Detect which cell encompasses the target text, then output its (x, y) center coordinate. 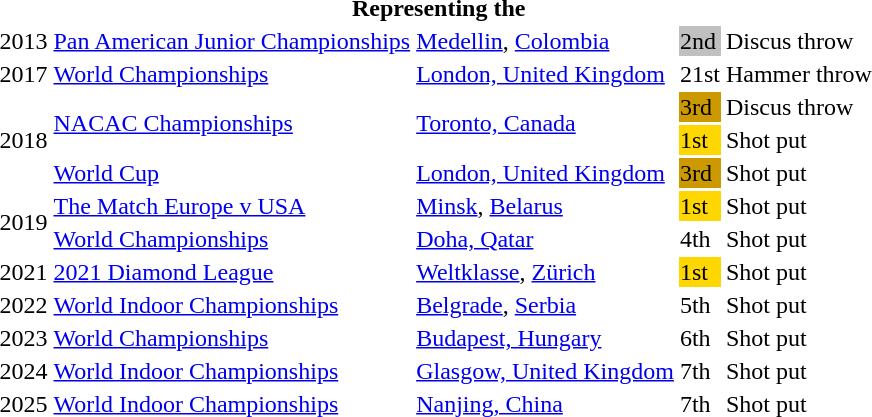
5th (700, 305)
The Match Europe v USA (232, 206)
NACAC Championships (232, 124)
World Cup (232, 173)
Pan American Junior Championships (232, 41)
4th (700, 239)
Doha, Qatar (546, 239)
Budapest, Hungary (546, 338)
2021 Diamond League (232, 272)
Minsk, Belarus (546, 206)
6th (700, 338)
Medellin, Colombia (546, 41)
2nd (700, 41)
Weltklasse, Zürich (546, 272)
Belgrade, Serbia (546, 305)
Glasgow, United Kingdom (546, 371)
7th (700, 371)
21st (700, 74)
Toronto, Canada (546, 124)
